Extract the (X, Y) coordinate from the center of the cell holding the provided text.  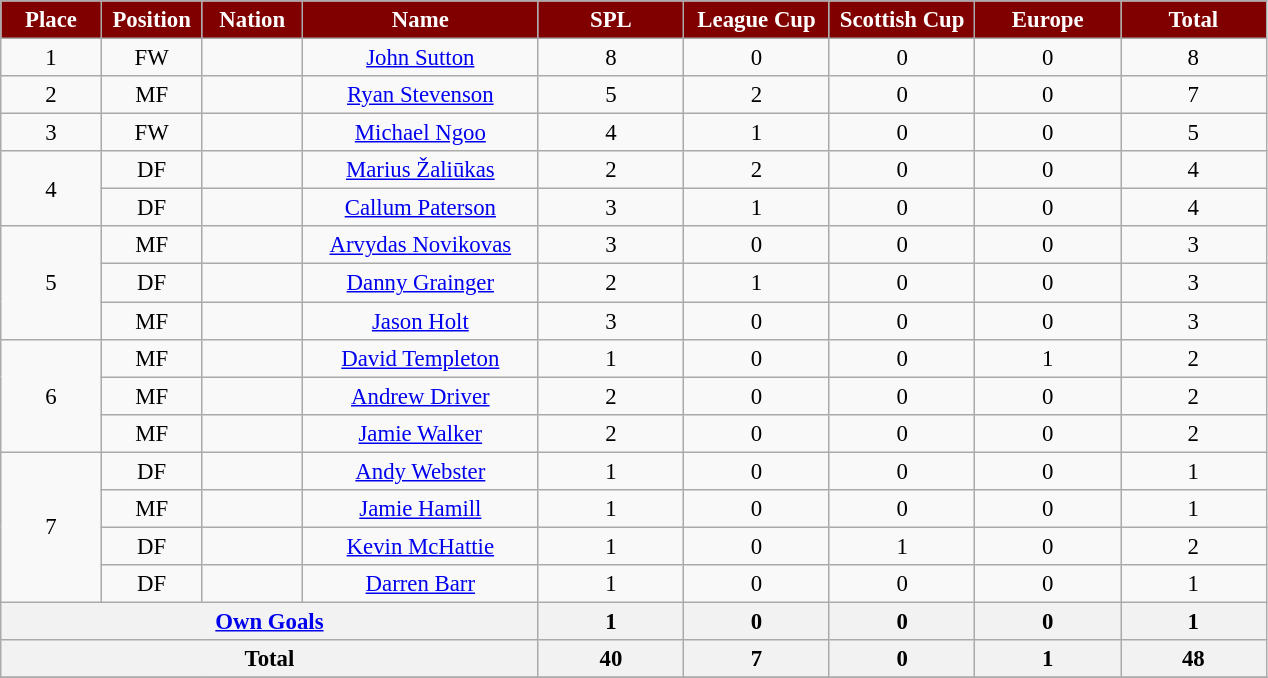
David Templeton (421, 358)
48 (1193, 659)
40 (611, 659)
Marius Žaliūkas (421, 170)
Jamie Walker (421, 433)
Danny Grainger (421, 283)
SPL (611, 20)
League Cup (757, 20)
Scottish Cup (902, 20)
Place (52, 20)
Callum Paterson (421, 208)
Darren Barr (421, 584)
Name (421, 20)
Ryan Stevenson (421, 95)
Michael Ngoo (421, 133)
Andrew Driver (421, 396)
John Sutton (421, 58)
Europe (1048, 20)
Nation (252, 20)
Position (152, 20)
Arvydas Novikovas (421, 245)
Jamie Hamill (421, 509)
Kevin McHattie (421, 546)
6 (52, 396)
Jason Holt (421, 321)
Andy Webster (421, 471)
Own Goals (270, 621)
